Detect which cell encompasses the target text, then output its (X, Y) center coordinate. 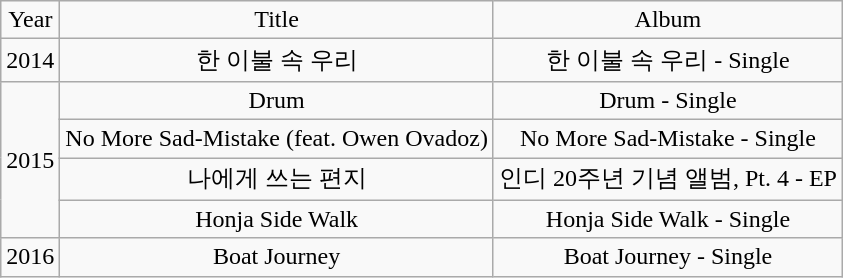
한 이불 속 우리 (277, 60)
No More Sad-Mistake (feat. Owen Ovadoz) (277, 138)
Album (668, 20)
Title (277, 20)
한 이불 속 우리 - Single (668, 60)
Drum (277, 100)
Boat Journey - Single (668, 257)
2016 (30, 257)
Honja Side Walk (277, 219)
Drum - Single (668, 100)
나에게 쓰는 편지 (277, 180)
인디 20주년 기념 앨범, Pt. 4 - EP (668, 180)
Boat Journey (277, 257)
Year (30, 20)
2015 (30, 160)
No More Sad-Mistake - Single (668, 138)
2014 (30, 60)
Honja Side Walk - Single (668, 219)
